From the cell containing the given text, extract its center point as [X, Y] coordinate. 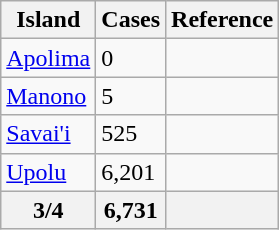
6,201 [131, 172]
525 [131, 134]
Cases [131, 20]
Reference [222, 20]
Upolu [48, 172]
Manono [48, 96]
0 [131, 58]
5 [131, 96]
6,731 [131, 210]
Island [48, 20]
Apolima [48, 58]
Savai'i [48, 134]
3/4 [48, 210]
